Return the [x, y] coordinate for the center point of the cell that contains the specified text.  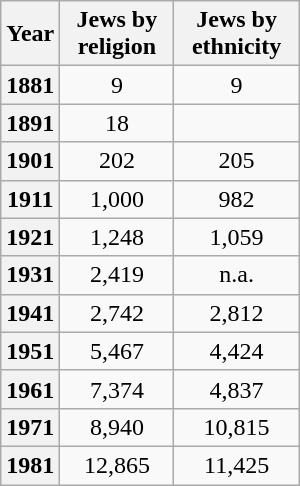
1951 [30, 351]
1,000 [117, 199]
1,059 [236, 237]
1941 [30, 313]
12,865 [117, 465]
Jews by ethnicity [236, 34]
1961 [30, 389]
1931 [30, 275]
1901 [30, 161]
n.a. [236, 275]
2,742 [117, 313]
1971 [30, 427]
10,815 [236, 427]
1891 [30, 123]
1,248 [117, 237]
2,419 [117, 275]
11,425 [236, 465]
18 [117, 123]
1921 [30, 237]
Year [30, 34]
1881 [30, 85]
982 [236, 199]
5,467 [117, 351]
1911 [30, 199]
7,374 [117, 389]
2,812 [236, 313]
202 [117, 161]
4,424 [236, 351]
205 [236, 161]
4,837 [236, 389]
8,940 [117, 427]
Jews by religion [117, 34]
1981 [30, 465]
